Identify which cell holds the provided text, then report its (x, y) central coordinate. 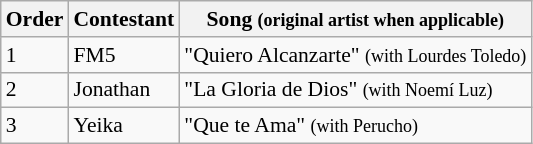
Jonathan (124, 90)
Order (35, 19)
Yeika (124, 126)
FM5 (124, 55)
"Quiero Alcanzarte" (with Lourdes Toledo) (355, 55)
Contestant (124, 19)
3 (35, 126)
"Que te Ama" (with Perucho) (355, 126)
1 (35, 55)
2 (35, 90)
Song (original artist when applicable) (355, 19)
"La Gloria de Dios" (with Noemí Luz) (355, 90)
